Return [x, y] of the center of cell containing provided text 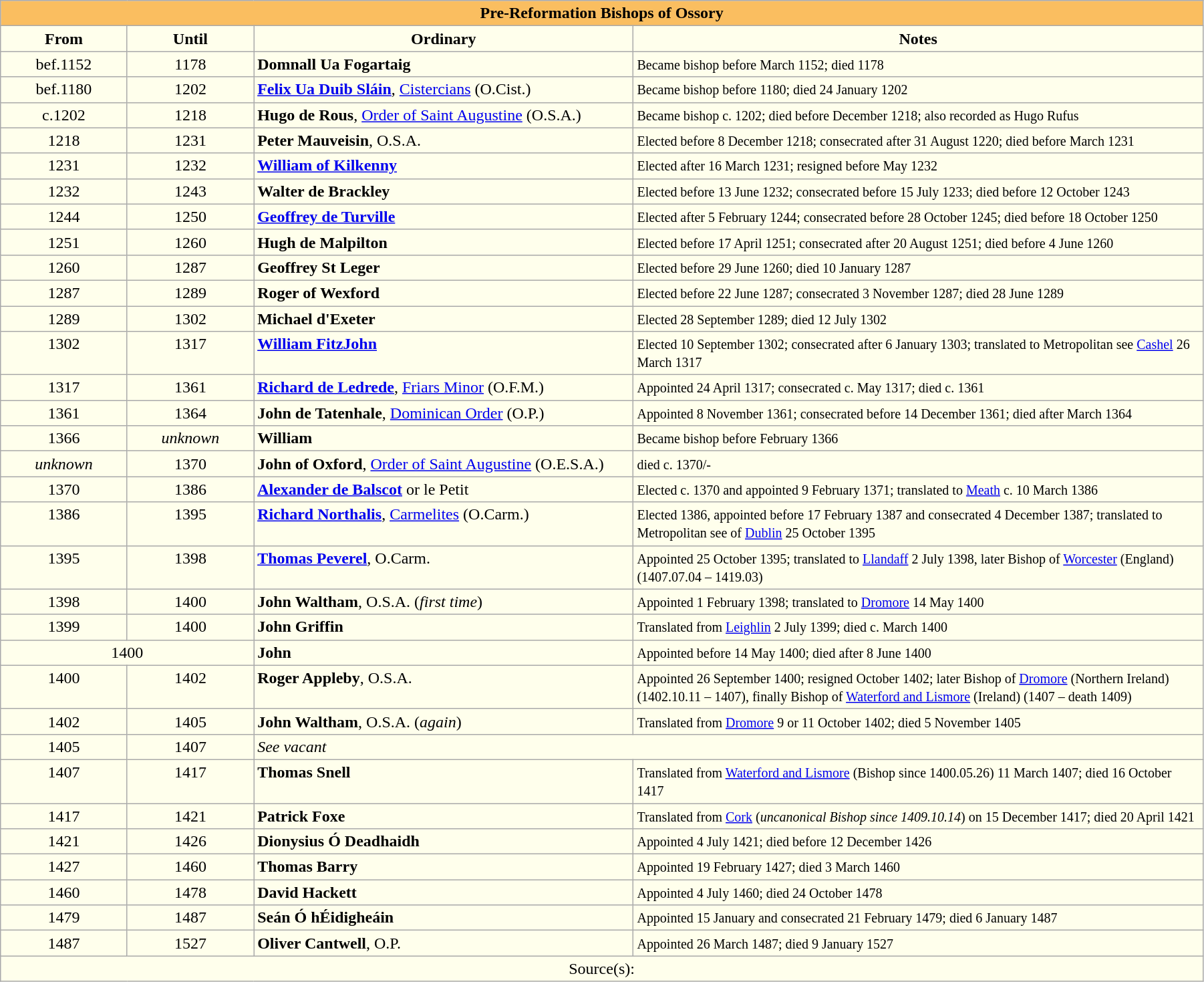
Walter de Brackley [444, 191]
c.1202 [64, 115]
Hugo de Rous, Order of Saint Augustine (O.S.A.) [444, 115]
Elected 1386, appointed before 17 February 1387 and consecrated 4 December 1387; translated to Metropolitan see of Dublin 25 October 1395 [918, 524]
Notes [918, 39]
Appointed 19 February 1427; died 3 March 1460 [918, 867]
Thomas Snell [444, 781]
Became bishop before February 1366 [918, 439]
bef.1180 [64, 90]
Alexander de Balscot or le Petit [444, 489]
Elected after 5 February 1244; consecrated before 28 October 1245; died before 18 October 1250 [918, 217]
Appointed 4 July 1460; died 24 October 1478 [918, 892]
Oliver Cantwell, O.P. [444, 943]
Patrick Foxe [444, 816]
John Waltham, O.S.A. (again) [444, 721]
Appointed 25 October 1395; translated to Llandaff 2 July 1398, later Bishop of Worcester (England) (1407.07.04 – 1419.03) [918, 567]
1364 [190, 413]
David Hackett [444, 892]
Geoffrey St Leger [444, 267]
Geoffrey de Turville [444, 217]
Richard Northalis, Carmelites (O.Carm.) [444, 524]
Dionysius Ó Deadhaidh [444, 842]
1178 [190, 64]
Until [190, 39]
See vacant [728, 747]
Elected before 8 December 1218; consecrated after 31 August 1220; died before March 1231 [918, 140]
Ordinary [444, 39]
Felix Ua Duib Sláin, Cistercians (O.Cist.) [444, 90]
1479 [64, 918]
1426 [190, 842]
Appointed 4 July 1421; died before 12 December 1426 [918, 842]
Elected before 22 June 1287; consecrated 3 November 1287; died 28 June 1289 [918, 293]
Seán Ó hÉidigheáin [444, 918]
Elected before 29 June 1260; died 10 January 1287 [918, 267]
1427 [64, 867]
William of Kilkenny [444, 166]
Translated from Cork (uncanonical Bishop since 1409.10.14) on 15 December 1417; died 20 April 1421 [918, 816]
bef.1152 [64, 64]
Domnall Ua Fogartaig [444, 64]
John Griffin [444, 627]
From [64, 39]
1478 [190, 892]
1527 [190, 943]
John of Oxford, Order of Saint Augustine (O.E.S.A.) [444, 464]
Translated from Dromore 9 or 11 October 1402; died 5 November 1405 [918, 721]
John [444, 652]
Became bishop c. 1202; died before December 1218; also recorded as Hugo Rufus [918, 115]
Became bishop before March 1152; died 1178 [918, 64]
Elected before 17 April 1251; consecrated after 20 August 1251; died before 4 June 1260 [918, 242]
Appointed 26 March 1487; died 9 January 1527 [918, 943]
1366 [64, 439]
Richard de Ledrede, Friars Minor (O.F.M.) [444, 388]
William FitzJohn [444, 353]
1250 [190, 217]
1244 [64, 217]
Thomas Peverel, O.Carm. [444, 567]
Pre-Reformation Bishops of Ossory [602, 13]
Hugh de Malpilton [444, 242]
died c. 1370/- [918, 464]
William [444, 439]
1202 [190, 90]
Peter Mauveisin, O.S.A. [444, 140]
Translated from Waterford and Lismore (Bishop since 1400.05.26) 11 March 1407; died 16 October 1417 [918, 781]
Elected c. 1370 and appointed 9 February 1371; translated to Meath c. 10 March 1386 [918, 489]
Thomas Barry [444, 867]
Source(s): [602, 969]
Became bishop before 1180; died 24 January 1202 [918, 90]
John Waltham, O.S.A. (first time) [444, 602]
Elected 10 September 1302; consecrated after 6 January 1303; translated to Metropolitan see Cashel 26 March 1317 [918, 353]
Appointed 8 November 1361; consecrated before 14 December 1361; died after March 1364 [918, 413]
Elected 28 September 1289; died 12 July 1302 [918, 319]
Roger Appleby, O.S.A. [444, 687]
Translated from Leighlin 2 July 1399; died c. March 1400 [918, 627]
Elected before 13 June 1232; consecrated before 15 July 1233; died before 12 October 1243 [918, 191]
1251 [64, 242]
Michael d'Exeter [444, 319]
Roger of Wexford [444, 293]
1243 [190, 191]
Appointed 1 February 1398; translated to Dromore 14 May 1400 [918, 602]
Appointed 24 April 1317; consecrated c. May 1317; died c. 1361 [918, 388]
1399 [64, 627]
Elected after 16 March 1231; resigned before May 1232 [918, 166]
Appointed 15 January and consecrated 21 February 1479; died 6 January 1487 [918, 918]
John de Tatenhale, Dominican Order (O.P.) [444, 413]
Appointed before 14 May 1400; died after 8 June 1400 [918, 652]
